Capture the cell that displays the provided text and extract its (x, y) central coordinate. 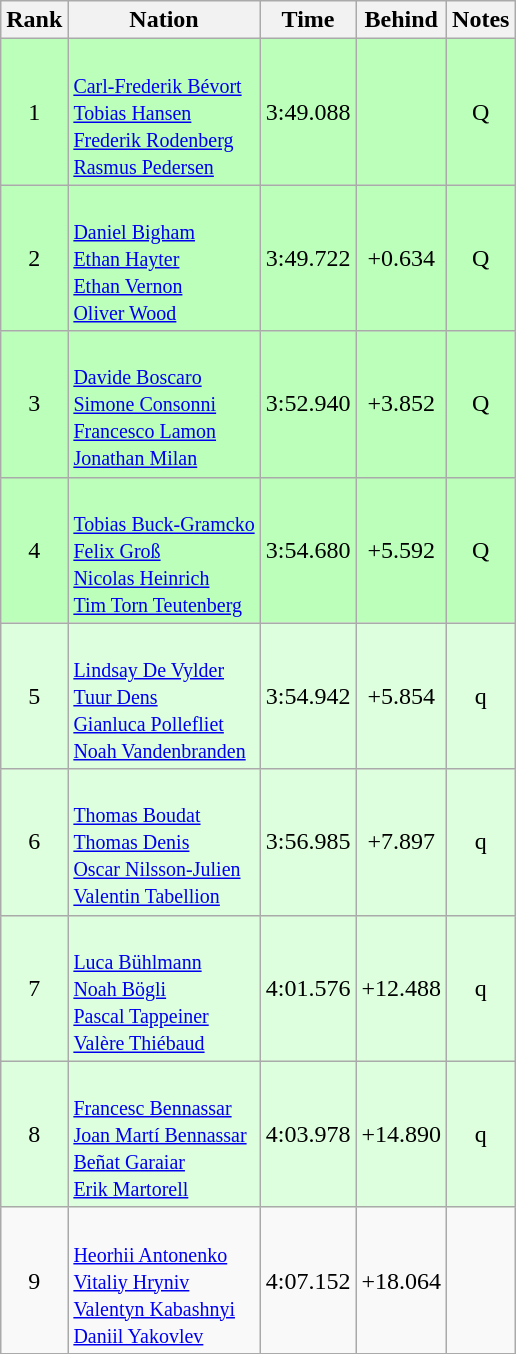
+18.064 (402, 1280)
Thomas BoudatThomas DenisOscar Nilsson-JulienValentin Tabellion (164, 842)
Nation (164, 20)
4:03.978 (308, 1134)
+14.890 (402, 1134)
2 (34, 258)
Carl-Frederik BévortTobias HansenFrederik RodenbergRasmus Pedersen (164, 112)
+7.897 (402, 842)
3:54.680 (308, 550)
3:49.088 (308, 112)
5 (34, 696)
Tobias Buck-GramckoFelix GroßNicolas HeinrichTim Torn Teutenberg (164, 550)
3:56.985 (308, 842)
Francesc BennassarJoan Martí BennassarBeñat GaraiarErik Martorell (164, 1134)
4 (34, 550)
+12.488 (402, 988)
Heorhii AntonenkoVitaliy HrynivValentyn KabashnyiDaniil Yakovlev (164, 1280)
6 (34, 842)
3:54.942 (308, 696)
Lindsay De VylderTuur DensGianluca PolleflietNoah Vandenbranden (164, 696)
Notes (481, 20)
3:49.722 (308, 258)
+3.852 (402, 404)
+0.634 (402, 258)
7 (34, 988)
Behind (402, 20)
3 (34, 404)
Rank (34, 20)
+5.854 (402, 696)
Luca BühlmannNoah BögliPascal TappeinerValère Thiébaud (164, 988)
Daniel BighamEthan HayterEthan VernonOliver Wood (164, 258)
Time (308, 20)
8 (34, 1134)
4:01.576 (308, 988)
3:52.940 (308, 404)
4:07.152 (308, 1280)
Davide BoscaroSimone ConsonniFrancesco LamonJonathan Milan (164, 404)
+5.592 (402, 550)
1 (34, 112)
9 (34, 1280)
